Return the (x, y) coordinate for the center point of the cell that contains the specified text.  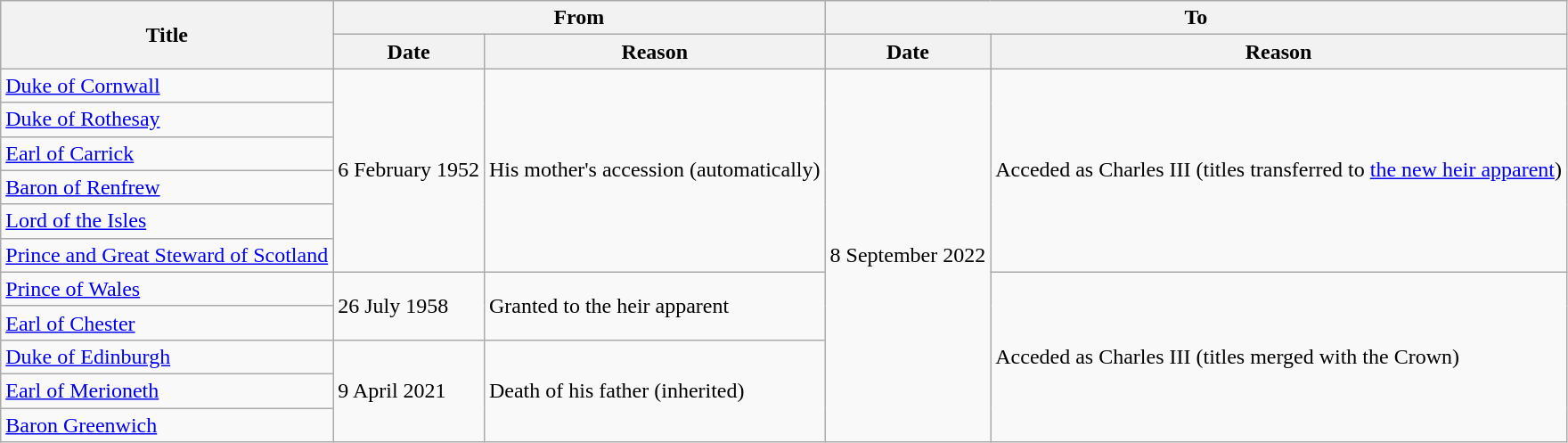
Earl of Chester (167, 323)
Earl of Carrick (167, 153)
Earl of Merioneth (167, 390)
8 September 2022 (908, 255)
Death of his father (inherited) (654, 390)
6 February 1952 (409, 170)
To (1196, 18)
26 July 1958 (409, 306)
Title (167, 35)
Duke of Cornwall (167, 86)
From (579, 18)
His mother's accession (automatically) (654, 170)
Prince and Great Steward of Scotland (167, 255)
Granted to the heir apparent (654, 306)
Baron Greenwich (167, 425)
9 April 2021 (409, 390)
Duke of Edinburgh (167, 357)
Acceded as Charles III (titles transferred to the new heir apparent) (1279, 170)
Prince of Wales (167, 289)
Lord of the Isles (167, 221)
Duke of Rothesay (167, 119)
Baron of Renfrew (167, 187)
Acceded as Charles III (titles merged with the Crown) (1279, 357)
